Return [x, y] of the center of cell containing provided text 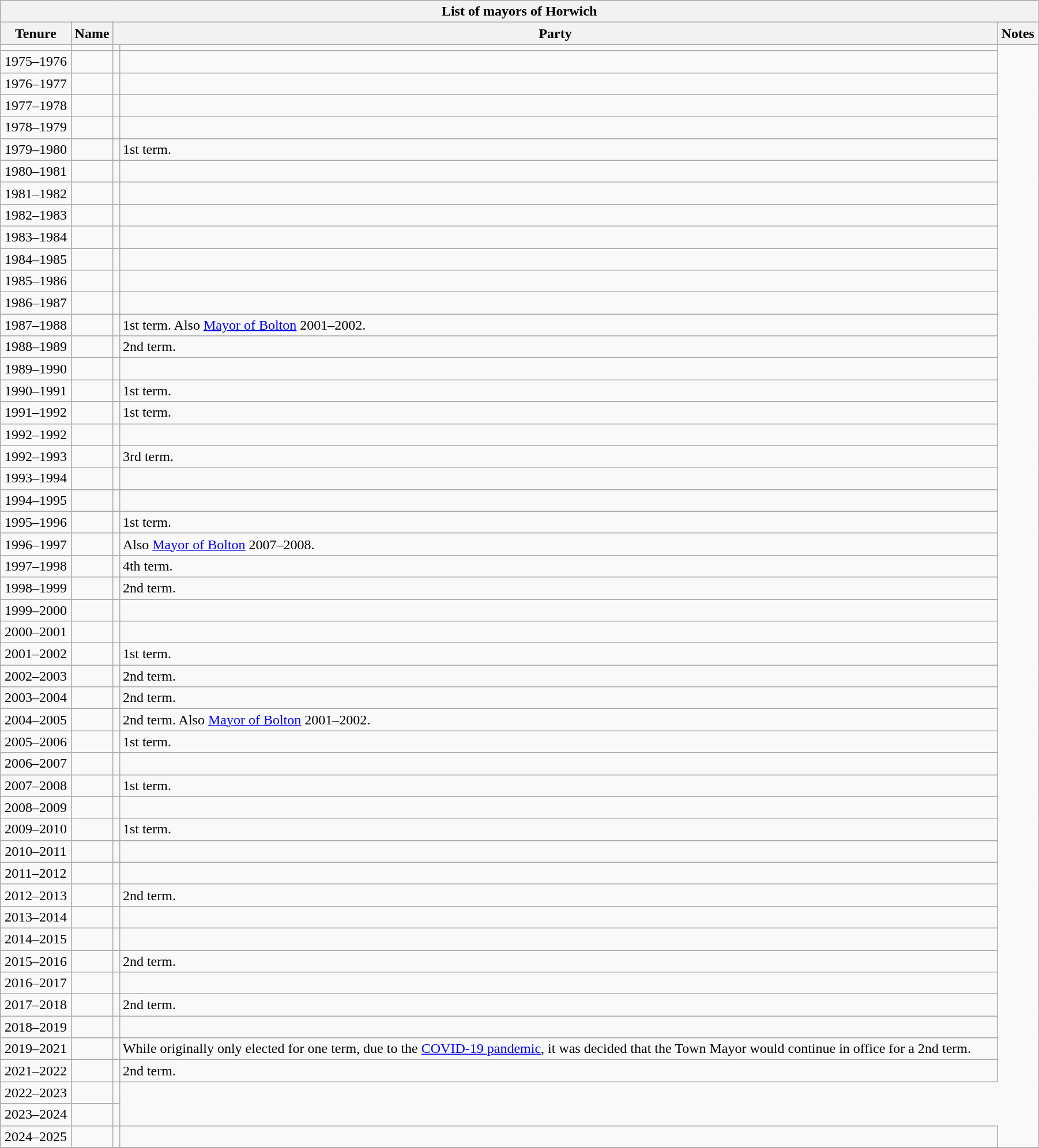
Name [92, 33]
1984–1985 [36, 259]
Tenure [36, 33]
1981–1982 [36, 193]
2012–2013 [36, 895]
1988–1989 [36, 347]
1996–1997 [36, 544]
1997–1998 [36, 566]
2024–2025 [36, 1136]
1998–1999 [36, 588]
2010–2011 [36, 851]
2003–2004 [36, 698]
2019–2021 [36, 1049]
1983–1984 [36, 237]
1st term. Also Mayor of Bolton 2001–2002. [558, 325]
1992–1992 [36, 435]
1978–1979 [36, 127]
Also Mayor of Bolton 2007–2008. [558, 544]
2018–2019 [36, 1027]
1999–2000 [36, 610]
2023–2024 [36, 1115]
1991–1992 [36, 413]
1975–1976 [36, 62]
2001–2002 [36, 654]
1995–1996 [36, 522]
2008–2009 [36, 807]
2021–2022 [36, 1071]
1987–1988 [36, 325]
2004–2005 [36, 720]
3rd term. [558, 456]
2000–2001 [36, 632]
1986–1987 [36, 303]
1979–1980 [36, 149]
1989–1990 [36, 369]
4th term. [558, 566]
1977–1978 [36, 105]
2007–2008 [36, 786]
2016–2017 [36, 983]
2017–2018 [36, 1005]
2014–2015 [36, 939]
Party [555, 33]
2015–2016 [36, 961]
2006–2007 [36, 764]
List of mayors of Horwich [519, 12]
2013–2014 [36, 917]
1992–1993 [36, 456]
Notes [1018, 33]
1994–1995 [36, 500]
2002–2003 [36, 676]
1976–1977 [36, 84]
2022–2023 [36, 1093]
1993–1994 [36, 478]
1990–1991 [36, 391]
1985–1986 [36, 281]
2009–2010 [36, 829]
2005–2006 [36, 742]
While originally only elected for one term, due to the COVID-19 pandemic, it was decided that the Town Mayor would continue in office for a 2nd term. [558, 1049]
1980–1981 [36, 171]
1982–1983 [36, 215]
2nd term. Also Mayor of Bolton 2001–2002. [558, 720]
2011–2012 [36, 873]
